Return (x, y) of the center of cell containing provided text 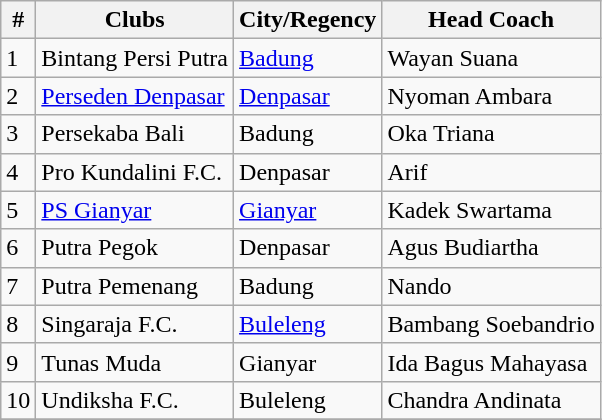
Perseden Denpasar (135, 96)
Persekaba Bali (135, 134)
Agus Budiartha (491, 248)
2 (18, 96)
3 (18, 134)
5 (18, 210)
Singaraja F.C. (135, 324)
PS Gianyar (135, 210)
Kadek Swartama (491, 210)
Clubs (135, 20)
1 (18, 58)
# (18, 20)
Undiksha F.C. (135, 400)
Bambang Soebandrio (491, 324)
Nyoman Ambara (491, 96)
Ida Bagus Mahayasa (491, 362)
9 (18, 362)
7 (18, 286)
Arif (491, 172)
Putra Pemenang (135, 286)
Oka Triana (491, 134)
Nando (491, 286)
10 (18, 400)
Putra Pegok (135, 248)
6 (18, 248)
City/Regency (308, 20)
8 (18, 324)
4 (18, 172)
Chandra Andinata (491, 400)
Tunas Muda (135, 362)
Wayan Suana (491, 58)
Head Coach (491, 20)
Bintang Persi Putra (135, 58)
Pro Kundalini F.C. (135, 172)
